Detect which cell encompasses the target text, then output its (x, y) center coordinate. 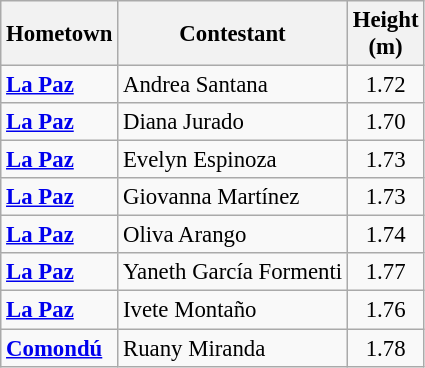
Comondú (60, 348)
Ivete Montaño (233, 310)
1.70 (385, 122)
Contestant (233, 34)
Oliva Arango (233, 235)
1.77 (385, 273)
1.76 (385, 310)
Giovanna Martínez (233, 197)
1.78 (385, 348)
Ruany Miranda (233, 348)
1.74 (385, 235)
Height (m) (385, 34)
Evelyn Espinoza (233, 160)
Yaneth García Formenti (233, 273)
Andrea Santana (233, 85)
Hometown (60, 34)
Diana Jurado (233, 122)
1.72 (385, 85)
